Identify which cell holds the provided text, then report its (X, Y) central coordinate. 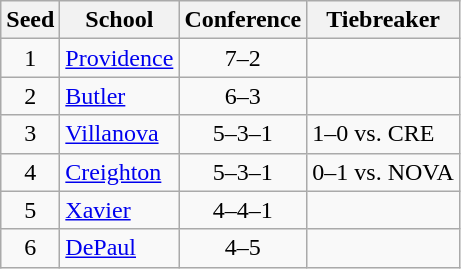
5 (30, 210)
Tiebreaker (384, 20)
Xavier (120, 210)
Butler (120, 96)
4 (30, 172)
DePaul (120, 248)
4–4–1 (243, 210)
4–5 (243, 248)
0–1 vs. NOVA (384, 172)
Villanova (120, 134)
1–0 vs. CRE (384, 134)
Seed (30, 20)
Creighton (120, 172)
3 (30, 134)
School (120, 20)
6 (30, 248)
2 (30, 96)
7–2 (243, 58)
1 (30, 58)
Providence (120, 58)
6–3 (243, 96)
Conference (243, 20)
